Output the [x, y] coordinate of the center of the cell containing the given text.  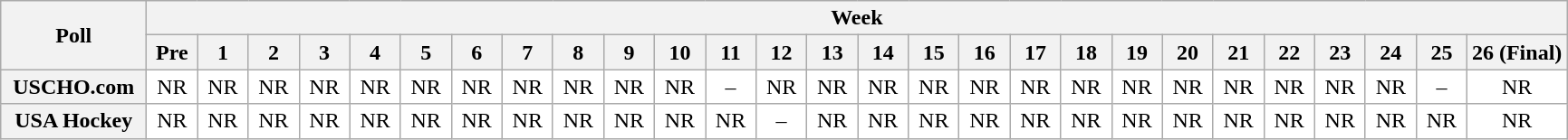
10 [679, 52]
2 [274, 52]
25 [1441, 52]
Pre [172, 52]
17 [1035, 52]
Week [857, 18]
7 [527, 52]
26 (Final) [1516, 52]
8 [578, 52]
24 [1390, 52]
4 [375, 52]
15 [934, 52]
14 [883, 52]
3 [324, 52]
23 [1340, 52]
USA Hockey [74, 121]
20 [1188, 52]
1 [223, 52]
9 [629, 52]
13 [832, 52]
22 [1289, 52]
12 [782, 52]
USCHO.com [74, 87]
18 [1086, 52]
11 [730, 52]
6 [476, 52]
21 [1238, 52]
5 [426, 52]
19 [1137, 52]
Poll [74, 35]
16 [985, 52]
